Scan for the cell matching the given text and deliver its (X, Y) coordinate at center. 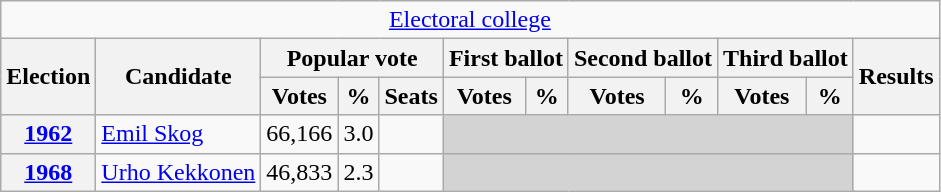
Urho Kekkonen (178, 172)
3.0 (358, 134)
Election (48, 77)
46,833 (300, 172)
Results (896, 77)
First ballot (506, 58)
1968 (48, 172)
Popular vote (352, 58)
Third ballot (786, 58)
Second ballot (642, 58)
Emil Skog (178, 134)
Seats (411, 96)
Candidate (178, 77)
Electoral college (470, 20)
1962 (48, 134)
2.3 (358, 172)
66,166 (300, 134)
